Return [x, y] of the center of cell containing provided text 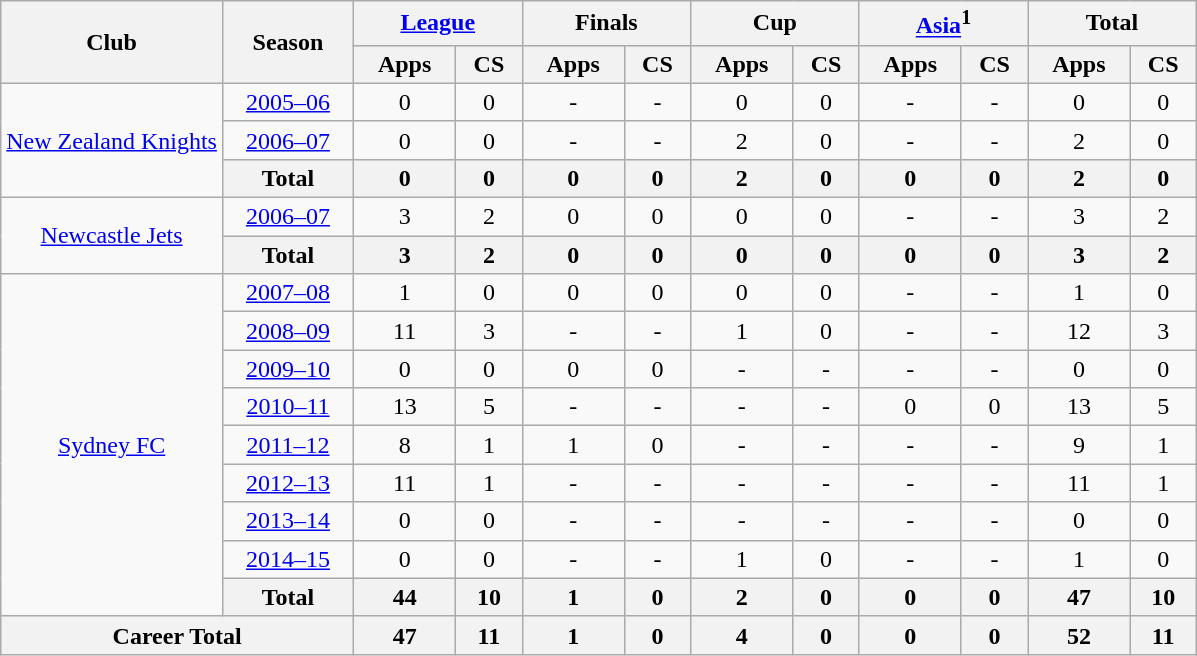
Season [288, 42]
2008–09 [288, 331]
2014–15 [288, 559]
9 [1079, 445]
8 [404, 445]
Club [112, 42]
2013–14 [288, 521]
New Zealand Knights [112, 140]
2012–13 [288, 483]
44 [404, 597]
Career Total [178, 635]
2010–11 [288, 407]
2007–08 [288, 293]
Finals [606, 24]
Cup [776, 24]
2011–12 [288, 445]
Asia1 [944, 24]
Newcastle Jets [112, 236]
52 [1079, 635]
12 [1079, 331]
League [438, 24]
Sydney FC [112, 446]
2005–06 [288, 102]
2009–10 [288, 369]
4 [742, 635]
